Provide the [x, y] coordinate of the cell's center where the given text is located.  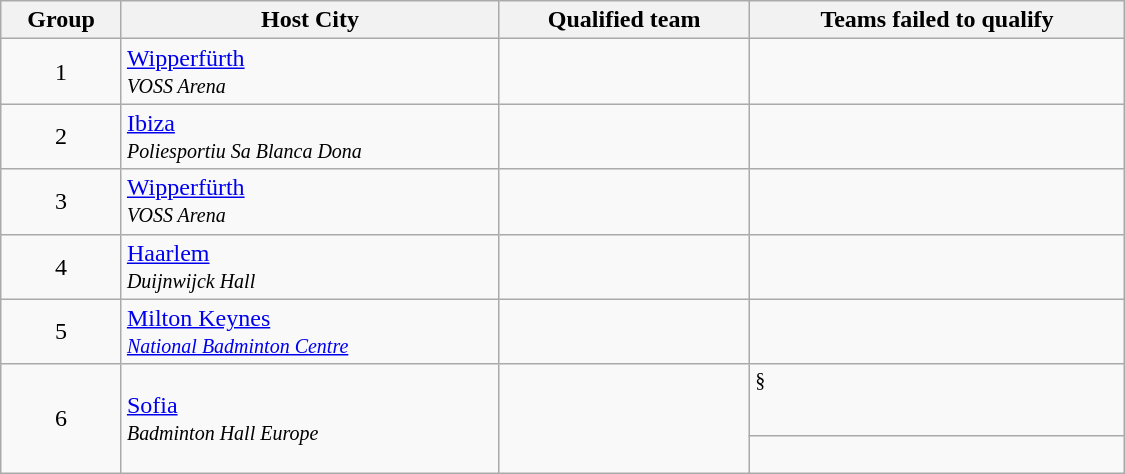
5 [62, 332]
§ [938, 400]
2 [62, 136]
Milton KeynesNational Badminton Centre [310, 332]
Host City [310, 20]
4 [62, 266]
HaarlemDuijnwijck Hall [310, 266]
SofiaBadminton Hall Europe [310, 419]
IbizaPoliesportiu Sa Blanca Dona [310, 136]
Group [62, 20]
Qualified team [624, 20]
3 [62, 202]
6 [62, 419]
1 [62, 72]
Teams failed to qualify [938, 20]
